Extract the [x, y] coordinate from the center of the cell holding the provided text.  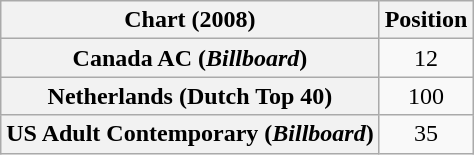
Netherlands (Dutch Top 40) [190, 96]
Canada AC (Billboard) [190, 58]
35 [426, 134]
100 [426, 96]
US Adult Contemporary (Billboard) [190, 134]
Position [426, 20]
Chart (2008) [190, 20]
12 [426, 58]
